Return [x, y] of the center of cell containing provided text 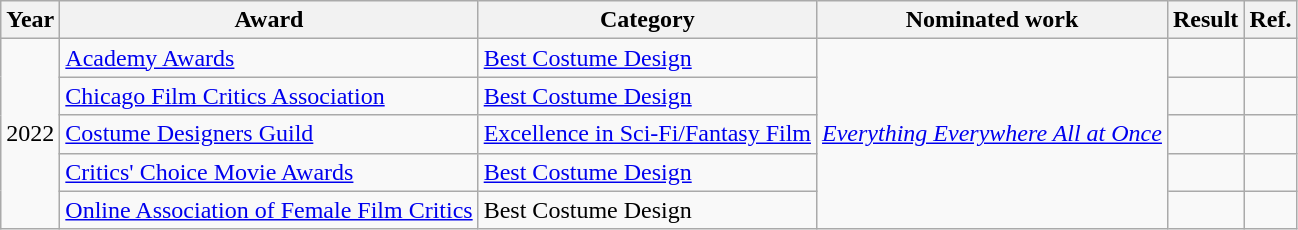
Year [30, 20]
Excellence in Sci-Fi/Fantasy Film [647, 134]
Result [1205, 20]
Nominated work [992, 20]
Everything Everywhere All at Once [992, 134]
Award [269, 20]
Chicago Film Critics Association [269, 96]
Online Association of Female Film Critics [269, 210]
Academy Awards [269, 58]
Ref. [1270, 20]
Critics' Choice Movie Awards [269, 172]
2022 [30, 134]
Costume Designers Guild [269, 134]
Category [647, 20]
